Find where the given text appears and provide that cell's center as (X, Y) coordinate. 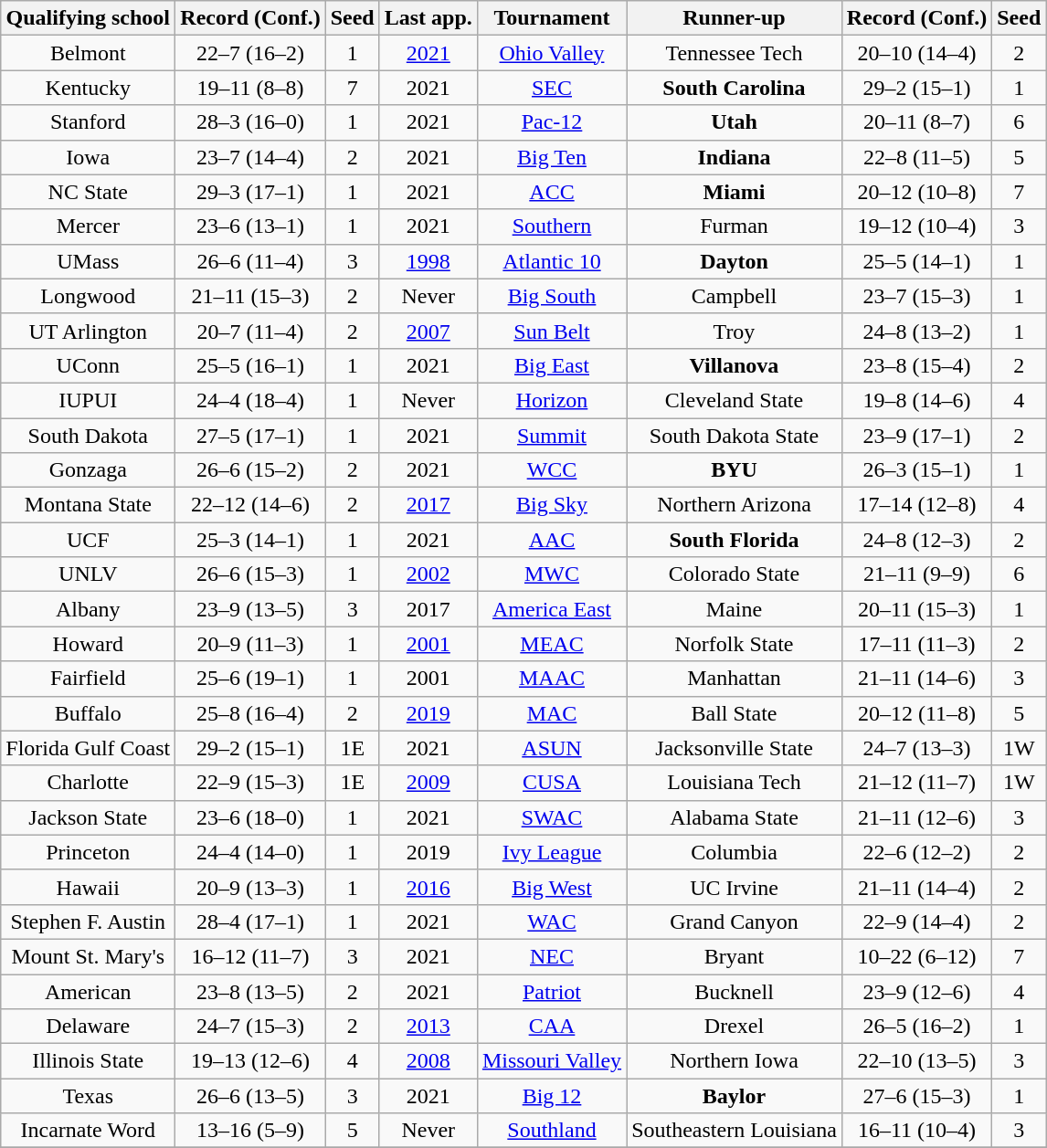
23–7 (14–4) (250, 157)
2007 (428, 331)
22–7 (16–2) (250, 53)
Albany (88, 609)
SEC (552, 88)
25–5 (16–1) (250, 365)
25–8 (16–4) (250, 713)
Stanford (88, 122)
WCC (552, 470)
IUPUI (88, 400)
2013 (428, 1027)
Last app. (428, 18)
Grand Canyon (735, 922)
27–6 (15–3) (916, 1096)
19–8 (14–6) (916, 400)
NEC (552, 956)
Colorado State (735, 574)
17–14 (12–8) (916, 505)
MEAC (552, 644)
Furman (735, 226)
CAA (552, 1027)
UCF (88, 540)
Montana State (88, 505)
Bryant (735, 956)
Big Sky (552, 505)
20–9 (13–3) (250, 887)
29–3 (17–1) (250, 192)
21–11 (9–9) (916, 574)
UT Arlington (88, 331)
UC Irvine (735, 887)
20–10 (14–4) (916, 53)
Indiana (735, 157)
16–11 (10–4) (916, 1131)
MWC (552, 574)
20–12 (11–8) (916, 713)
Illinois State (88, 1061)
24–7 (15–3) (250, 1027)
13–16 (5–9) (250, 1131)
19–13 (12–6) (250, 1061)
Patriot (552, 991)
Missouri Valley (552, 1061)
South Dakota (88, 436)
22–12 (14–6) (250, 505)
NC State (88, 192)
SWAC (552, 817)
Longwood (88, 296)
22–9 (15–3) (250, 783)
UMass (88, 261)
Mount St. Mary's (88, 956)
26–3 (15–1) (916, 470)
Florida Gulf Coast (88, 748)
Jacksonville State (735, 748)
South Florida (735, 540)
Horizon (552, 400)
ACC (552, 192)
Tennessee Tech (735, 53)
Sun Belt (552, 331)
20–7 (11–4) (250, 331)
WAC (552, 922)
22–9 (14–4) (916, 922)
21–12 (11–7) (916, 783)
Southland (552, 1131)
28–4 (17–1) (250, 922)
CUSA (552, 783)
Villanova (735, 365)
Columbia (735, 852)
Dayton (735, 261)
21–11 (14–4) (916, 887)
24–7 (13–3) (916, 748)
24–8 (12–3) (916, 540)
Bucknell (735, 991)
Runner-up (735, 18)
MAAC (552, 679)
24–4 (14–0) (250, 852)
Southern (552, 226)
2009 (428, 783)
Maine (735, 609)
Mercer (88, 226)
20–9 (11–3) (250, 644)
Jackson State (88, 817)
Fairfield (88, 679)
Charlotte (88, 783)
19–12 (10–4) (916, 226)
20–11 (8–7) (916, 122)
Howard (88, 644)
Tournament (552, 18)
23–8 (13–5) (250, 991)
23–9 (17–1) (916, 436)
Utah (735, 122)
South Dakota State (735, 436)
Northern Arizona (735, 505)
Northern Iowa (735, 1061)
Big South (552, 296)
America East (552, 609)
BYU (735, 470)
23–9 (12–6) (916, 991)
20–11 (15–3) (916, 609)
22–8 (11–5) (916, 157)
Troy (735, 331)
ASUN (552, 748)
Princeton (88, 852)
Manhattan (735, 679)
Hawaii (88, 887)
Cleveland State (735, 400)
24–8 (13–2) (916, 331)
26–6 (11–4) (250, 261)
21–11 (15–3) (250, 296)
21–11 (14–6) (916, 679)
23–6 (18–0) (250, 817)
Miami (735, 192)
2016 (428, 887)
23–9 (13–5) (250, 609)
South Carolina (735, 88)
Big Ten (552, 157)
22–6 (12–2) (916, 852)
Buffalo (88, 713)
Big 12 (552, 1096)
22–10 (13–5) (916, 1061)
2008 (428, 1061)
Kentucky (88, 88)
26–5 (16–2) (916, 1027)
Baylor (735, 1096)
Alabama State (735, 817)
21–11 (12–6) (916, 817)
19–11 (8–8) (250, 88)
Incarnate Word (88, 1131)
Ivy League (552, 852)
Norfolk State (735, 644)
25–6 (19–1) (250, 679)
26–6 (15–3) (250, 574)
26–6 (13–5) (250, 1096)
UConn (88, 365)
Ball State (735, 713)
Atlantic 10 (552, 261)
20–12 (10–8) (916, 192)
25–5 (14–1) (916, 261)
Iowa (88, 157)
28–3 (16–0) (250, 122)
Campbell (735, 296)
10–22 (6–12) (916, 956)
16–12 (11–7) (250, 956)
Qualifying school (88, 18)
Summit (552, 436)
Pac-12 (552, 122)
1998 (428, 261)
Belmont (88, 53)
27–5 (17–1) (250, 436)
Ohio Valley (552, 53)
Big East (552, 365)
26–6 (15–2) (250, 470)
American (88, 991)
Southeastern Louisiana (735, 1131)
25–3 (14–1) (250, 540)
23–8 (15–4) (916, 365)
24–4 (18–4) (250, 400)
23–6 (13–1) (250, 226)
17–11 (11–3) (916, 644)
MAC (552, 713)
AAC (552, 540)
UNLV (88, 574)
23–7 (15–3) (916, 296)
2002 (428, 574)
Delaware (88, 1027)
Stephen F. Austin (88, 922)
Louisiana Tech (735, 783)
Big West (552, 887)
Gonzaga (88, 470)
Texas (88, 1096)
Drexel (735, 1027)
